Extract the [x, y] coordinate from the center of the cell holding the provided text.  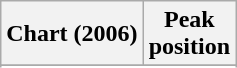
Chart (2006) [72, 34]
Peakposition [189, 34]
